Return [X, Y] of the center of cell containing provided text 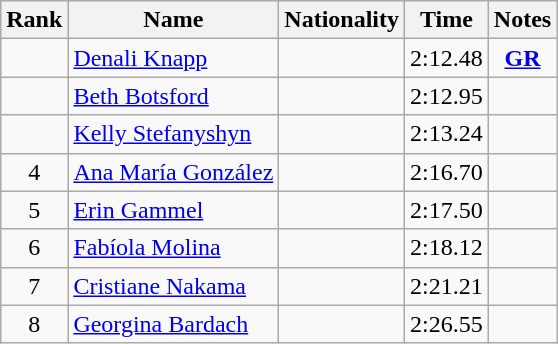
6 [34, 248]
GR [522, 58]
4 [34, 172]
Ana María González [174, 172]
2:18.12 [447, 248]
Name [174, 20]
Time [447, 20]
2:12.48 [447, 58]
7 [34, 286]
Erin Gammel [174, 210]
5 [34, 210]
2:16.70 [447, 172]
2:12.95 [447, 96]
Rank [34, 20]
Kelly Stefanyshyn [174, 134]
Beth Botsford [174, 96]
Georgina Bardach [174, 324]
Notes [522, 20]
2:21.21 [447, 286]
2:26.55 [447, 324]
Nationality [342, 20]
2:13.24 [447, 134]
Cristiane Nakama [174, 286]
8 [34, 324]
Fabíola Molina [174, 248]
2:17.50 [447, 210]
Denali Knapp [174, 58]
